Output the [x, y] coordinate of the center of the cell containing the given text.  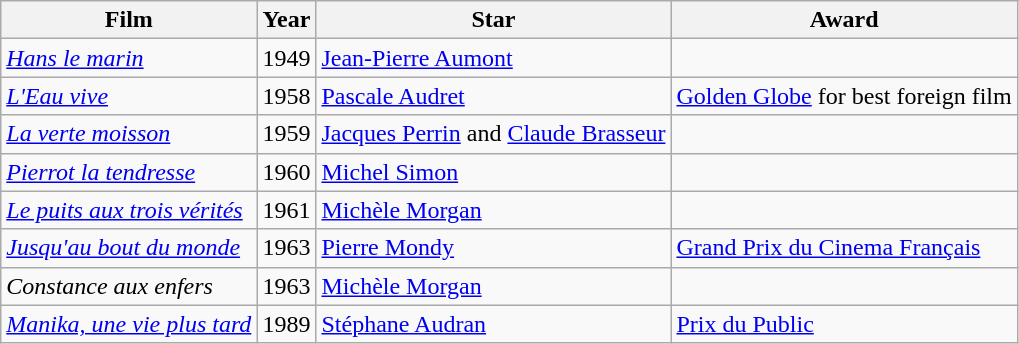
L'Eau vive [129, 96]
1958 [286, 96]
Le puits aux trois vérités [129, 210]
Stéphane Audran [494, 324]
Constance aux enfers [129, 286]
1961 [286, 210]
Pierre Mondy [494, 248]
1949 [286, 58]
Film [129, 20]
1959 [286, 134]
Pascale Audret [494, 96]
La verte moisson [129, 134]
Jacques Perrin and Claude Brasseur [494, 134]
Grand Prix du Cinema Français [844, 248]
1960 [286, 172]
Star [494, 20]
1989 [286, 324]
Jusqu'au bout du monde [129, 248]
Award [844, 20]
Year [286, 20]
Prix du Public [844, 324]
Michel Simon [494, 172]
Pierrot la tendresse [129, 172]
Golden Globe for best foreign film [844, 96]
Jean-Pierre Aumont [494, 58]
Manika, une vie plus tard [129, 324]
Hans le marin [129, 58]
